Provide the (x, y) coordinate of the cell's center where the given text is located.  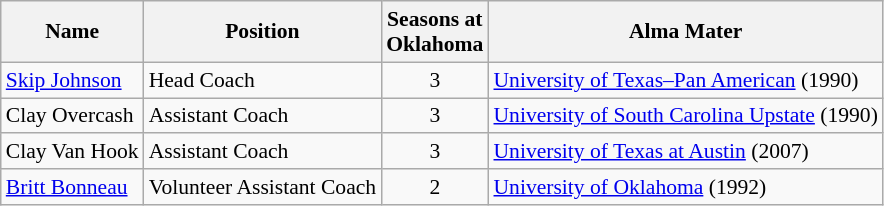
Clay Overcash (72, 116)
Name (72, 32)
Clay Van Hook (72, 152)
University of Texas at Austin (2007) (685, 152)
Alma Mater (685, 32)
Position (263, 32)
University of South Carolina Upstate (1990) (685, 116)
Britt Bonneau (72, 187)
Volunteer Assistant Coach (263, 187)
2 (434, 187)
Head Coach (263, 80)
Skip Johnson (72, 80)
University of Oklahoma (1992) (685, 187)
Seasons atOklahoma (434, 32)
University of Texas–Pan American (1990) (685, 80)
